For the text-containing cell, return its midpoint in [x, y] coordinate format. 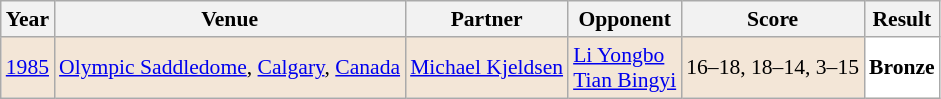
Result [902, 19]
Bronze [902, 68]
1985 [28, 68]
Score [772, 19]
Michael Kjeldsen [486, 68]
Partner [486, 19]
Venue [230, 19]
16–18, 18–14, 3–15 [772, 68]
Olympic Saddledome, Calgary, Canada [230, 68]
Year [28, 19]
Opponent [624, 19]
Li Yongbo Tian Bingyi [624, 68]
